Return the (X, Y) coordinate for the center point of the cell that contains the specified text.  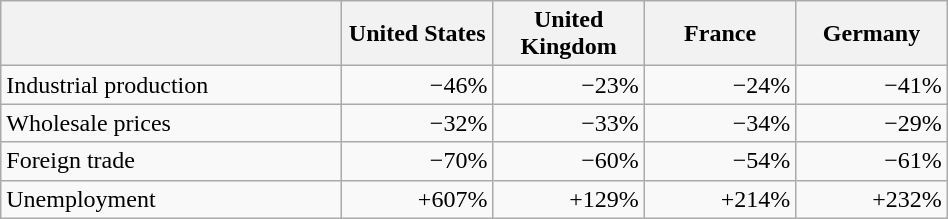
+232% (872, 199)
Foreign trade (172, 161)
−70% (416, 161)
−41% (872, 85)
−24% (720, 85)
France (720, 34)
−34% (720, 123)
Industrial production (172, 85)
Germany (872, 34)
−54% (720, 161)
−23% (568, 85)
+129% (568, 199)
−29% (872, 123)
−33% (568, 123)
−46% (416, 85)
United Kingdom (568, 34)
Unemployment (172, 199)
Wholesale prices (172, 123)
−32% (416, 123)
−60% (568, 161)
−61% (872, 161)
United States (416, 34)
+214% (720, 199)
+607% (416, 199)
